For the text-containing cell, return its midpoint in (X, Y) coordinate format. 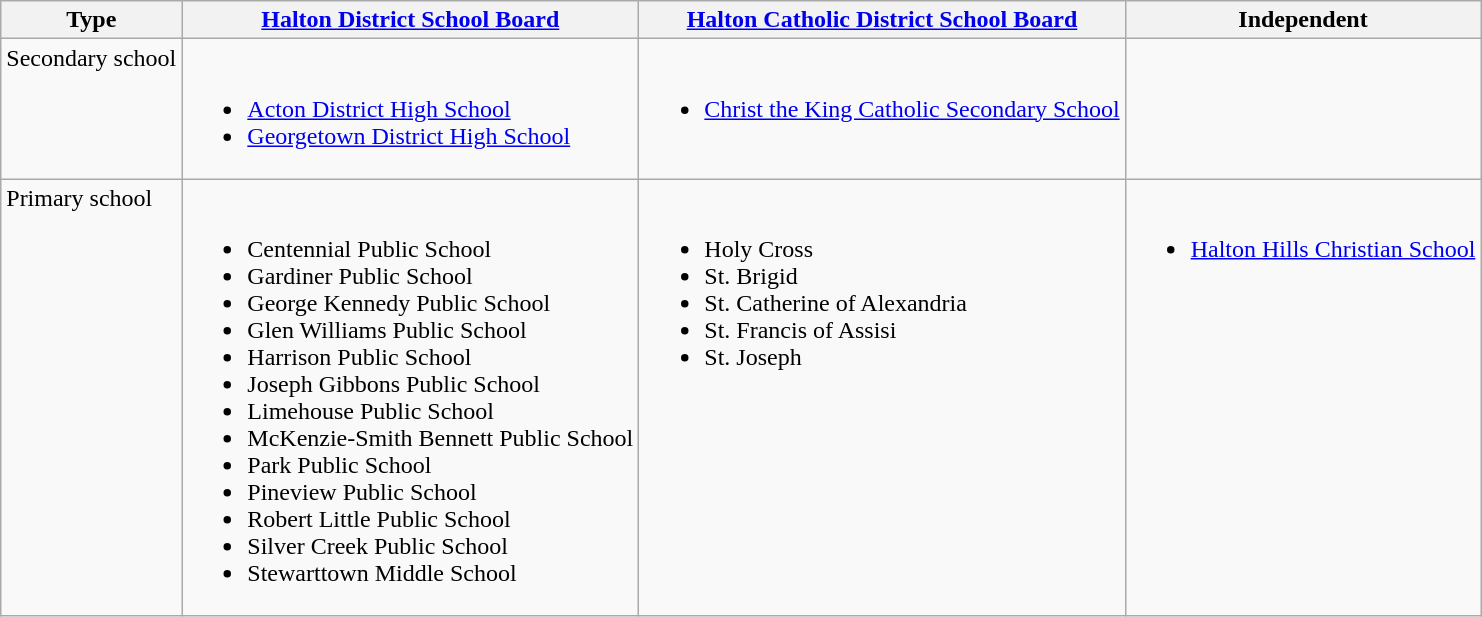
Acton District High SchoolGeorgetown District High School (410, 109)
Type (92, 20)
Independent (1303, 20)
Holy CrossSt. BrigidSt. Catherine of AlexandriaSt. Francis of AssisiSt. Joseph (882, 398)
Halton Hills Christian School (1303, 398)
Halton Catholic District School Board (882, 20)
Primary school (92, 398)
Halton District School Board (410, 20)
Secondary school (92, 109)
Christ the King Catholic Secondary School (882, 109)
